Extract the [X, Y] coordinate from the center of the cell holding the provided text.  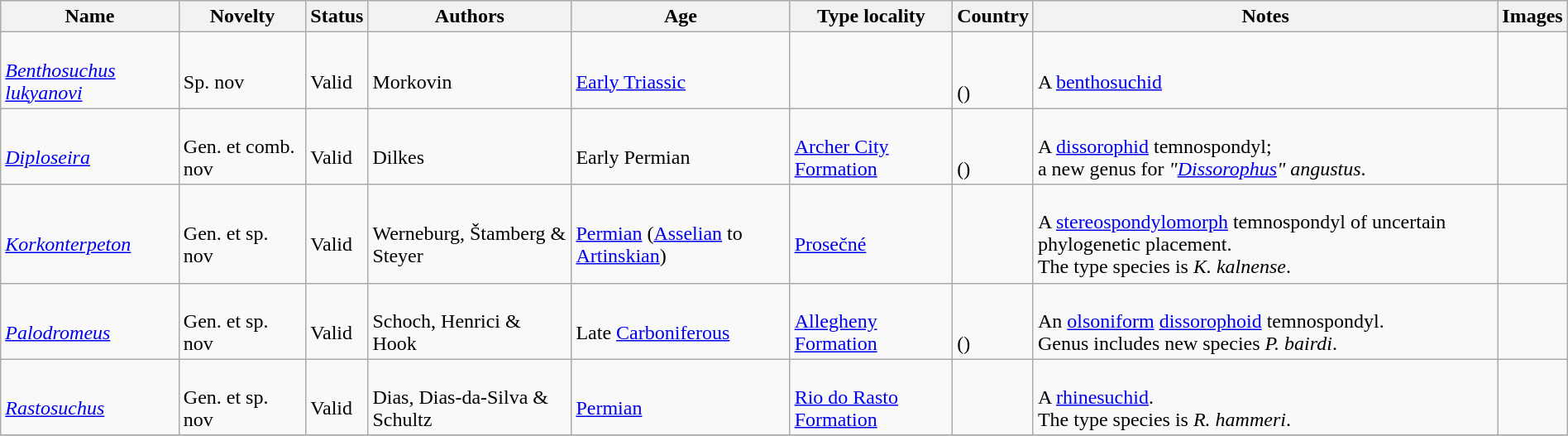
Palodromeus [90, 321]
Archer City Formation [872, 146]
A rhinesuchid.The type species is R. hammeri. [1265, 397]
Dias, Dias-da-Silva & Schultz [470, 397]
Notes [1265, 17]
A stereospondylomorph temnospondyl of uncertain phylogenetic placement. The type species is K. kalnense. [1265, 233]
Name [90, 17]
Morkovin [470, 70]
Type locality [872, 17]
Werneburg, Štamberg & Steyer [470, 233]
A benthosuchid [1265, 70]
Early Permian [681, 146]
Authors [470, 17]
Gen. et comb. nov [241, 146]
Prosečné [872, 233]
Rio do Rasto Formation [872, 397]
Allegheny Formation [872, 321]
Country [993, 17]
Permian (Asselian to Artinskian) [681, 233]
Permian [681, 397]
A dissorophid temnospondyl; a new genus for "Dissorophus" angustus. [1265, 146]
Benthosuchus lukyanovi [90, 70]
Diploseira [90, 146]
Status [337, 17]
Images [1532, 17]
Sp. nov [241, 70]
Late Carboniferous [681, 321]
Korkonterpeton [90, 233]
Novelty [241, 17]
Early Triassic [681, 70]
An olsoniform dissorophoid temnospondyl. Genus includes new species P. bairdi. [1265, 321]
Age [681, 17]
Rastosuchus [90, 397]
Dilkes [470, 146]
Schoch, Henrici & Hook [470, 321]
